Find where the given text appears and provide that cell's center as (x, y) coordinate. 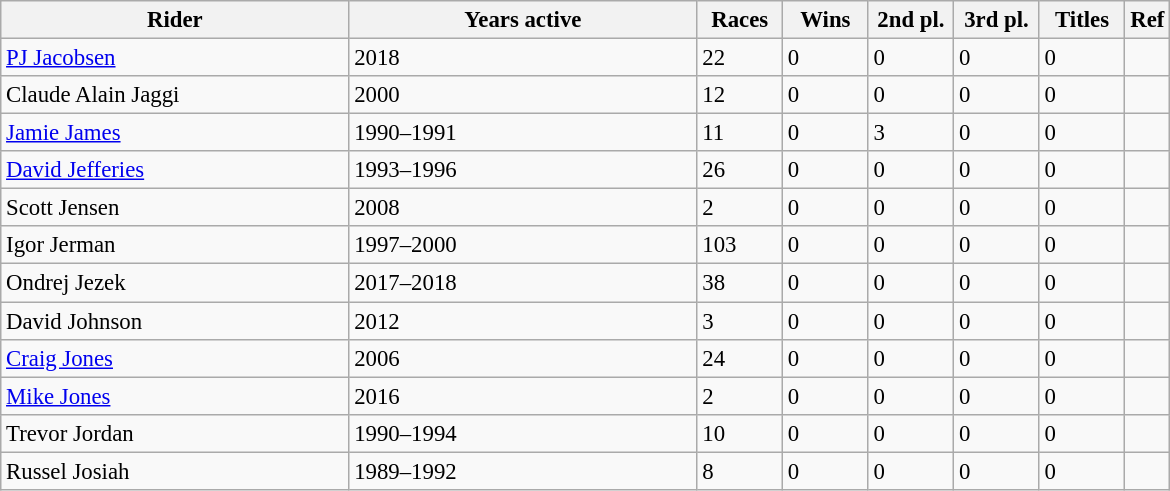
11 (740, 133)
Titles (1082, 20)
PJ Jacobsen (175, 58)
2012 (523, 321)
103 (740, 245)
2006 (523, 358)
1989–1992 (523, 471)
2000 (523, 95)
26 (740, 170)
1990–1994 (523, 433)
Jamie James (175, 133)
2nd pl. (911, 20)
Mike Jones (175, 396)
Craig Jones (175, 358)
12 (740, 95)
Trevor Jordan (175, 433)
Claude Alain Jaggi (175, 95)
24 (740, 358)
Russel Josiah (175, 471)
Rider (175, 20)
22 (740, 58)
2016 (523, 396)
1993–1996 (523, 170)
David Jefferies (175, 170)
Years active (523, 20)
2008 (523, 208)
Igor Jerman (175, 245)
Wins (826, 20)
Races (740, 20)
Ref (1148, 20)
2018 (523, 58)
3rd pl. (997, 20)
Scott Jensen (175, 208)
David Johnson (175, 321)
2017–2018 (523, 283)
1997–2000 (523, 245)
10 (740, 433)
38 (740, 283)
1990–1991 (523, 133)
8 (740, 471)
Ondrej Jezek (175, 283)
